Extract the [X, Y] coordinate from the center of the cell holding the provided text.  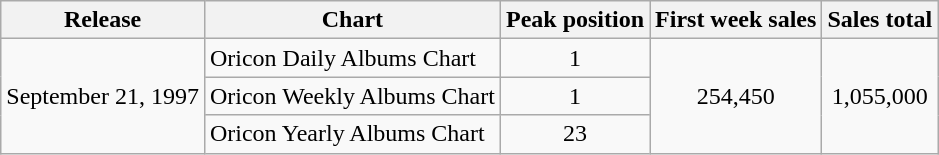
Oricon Yearly Albums Chart [352, 134]
September 21, 1997 [103, 96]
Oricon Daily Albums Chart [352, 58]
Oricon Weekly Albums Chart [352, 96]
Chart [352, 20]
Sales total [880, 20]
23 [574, 134]
Peak position [574, 20]
Release [103, 20]
First week sales [736, 20]
1,055,000 [880, 96]
254,450 [736, 96]
